Extract the (x, y) coordinate from the center of the cell holding the provided text.  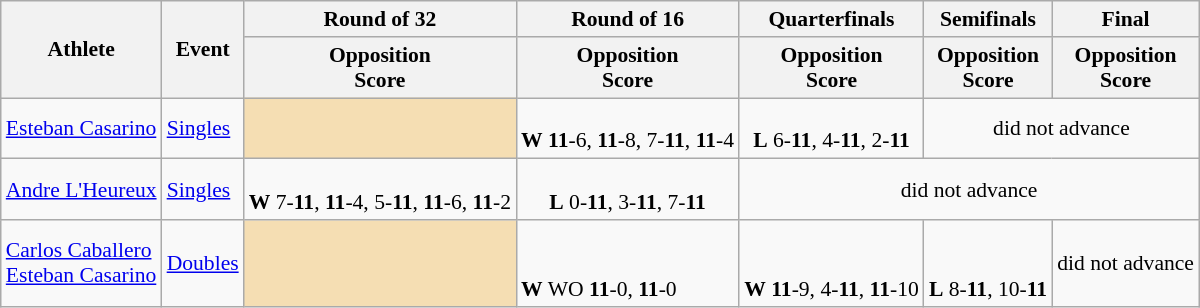
Final (1126, 19)
Semifinals (988, 19)
Event (203, 50)
L 0-11, 3-11, 7-11 (628, 190)
L 6-11, 4-11, 2-11 (832, 128)
L 8-11, 10-11 (988, 264)
Esteban Casarino (82, 128)
Carlos CaballeroEsteban Casarino (82, 264)
W 11-9, 4-11, 11-10 (832, 264)
W 11-6, 11-8, 7-11, 11-4 (628, 128)
Athlete (82, 50)
W 7-11, 11-4, 5-11, 11-6, 11-2 (380, 190)
Andre L'Heureux (82, 190)
Doubles (203, 264)
Round of 32 (380, 19)
W WO 11-0, 11-0 (628, 264)
Round of 16 (628, 19)
Quarterfinals (832, 19)
